Scan for the cell matching the given text and deliver its [x, y] coordinate at center. 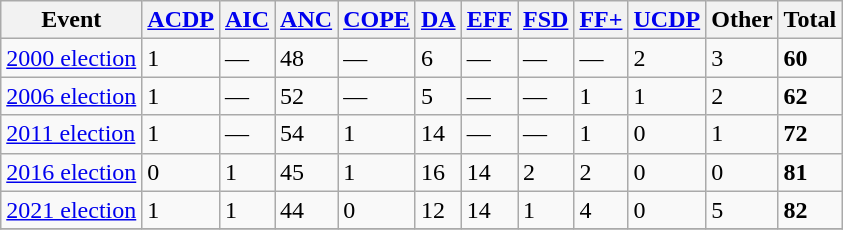
Total [810, 20]
2006 election [72, 96]
3 [742, 58]
FF+ [601, 20]
6 [438, 58]
Other [742, 20]
DA [438, 20]
12 [438, 210]
52 [306, 96]
2011 election [72, 134]
81 [810, 172]
44 [306, 210]
AIC [246, 20]
EFF [489, 20]
2000 election [72, 58]
16 [438, 172]
ANC [306, 20]
2021 election [72, 210]
COPE [377, 20]
FSD [546, 20]
UCDP [667, 20]
82 [810, 210]
2016 election [72, 172]
48 [306, 58]
4 [601, 210]
ACDP [181, 20]
60 [810, 58]
72 [810, 134]
62 [810, 96]
54 [306, 134]
45 [306, 172]
Event [72, 20]
